Identify which cell holds the provided text, then report its [X, Y] central coordinate. 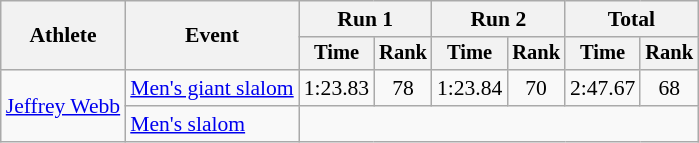
68 [669, 88]
70 [536, 88]
Athlete [63, 36]
Event [212, 36]
78 [403, 88]
Men's slalom [212, 124]
Run 1 [366, 19]
1:23.83 [336, 88]
Men's giant slalom [212, 88]
1:23.84 [470, 88]
Run 2 [498, 19]
Total [632, 19]
Jeffrey Webb [63, 106]
2:47.67 [602, 88]
